Scan for the cell matching the given text and deliver its [X, Y] coordinate at center. 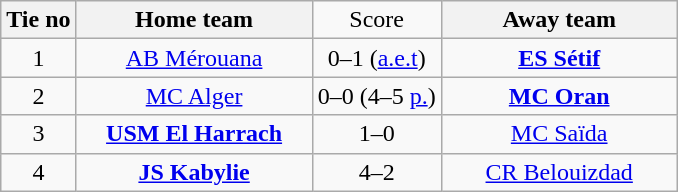
4–2 [376, 172]
0–1 (a.e.t) [376, 58]
MC Saïda [559, 134]
3 [38, 134]
AB Mérouana [194, 58]
Away team [559, 20]
2 [38, 96]
Home team [194, 20]
MC Alger [194, 96]
4 [38, 172]
1 [38, 58]
Score [376, 20]
MC Oran [559, 96]
JS Kabylie [194, 172]
1–0 [376, 134]
Tie no [38, 20]
USM El Harrach [194, 134]
CR Belouizdad [559, 172]
0–0 (4–5 p.) [376, 96]
ES Sétif [559, 58]
